Search for the cell housing the specified text and yield its (x, y) center coordinate. 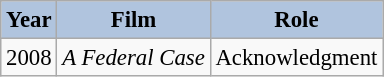
Film (134, 20)
Acknowledgment (296, 58)
Year (29, 20)
A Federal Case (134, 58)
Role (296, 20)
2008 (29, 58)
